For the text-containing cell, return its midpoint in [X, Y] coordinate format. 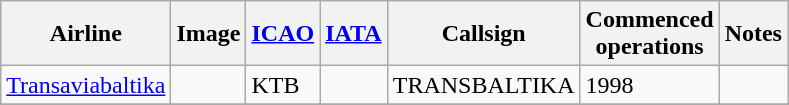
KTB [283, 85]
TRANSBALTIKA [484, 85]
Callsign [484, 34]
Airline [86, 34]
ICAO [283, 34]
Transaviabaltika [86, 85]
IATA [354, 34]
1998 [650, 85]
Notes [753, 34]
Image [208, 34]
Commencedoperations [650, 34]
